Pinpoint the cell where the given text exists, returning its [x, y] midpoint coordinate. 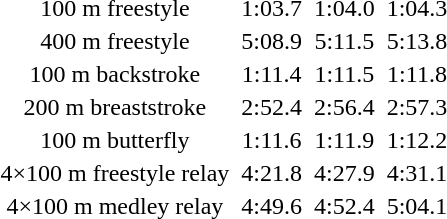
4:21.8 [272, 173]
5:11.5 [344, 41]
1:11.6 [272, 140]
4:27.9 [344, 173]
1:11.9 [344, 140]
2:56.4 [344, 107]
5:08.9 [272, 41]
2:52.4 [272, 107]
1:11.4 [272, 74]
1:11.5 [344, 74]
